Search for the cell housing the specified text and yield its (X, Y) center coordinate. 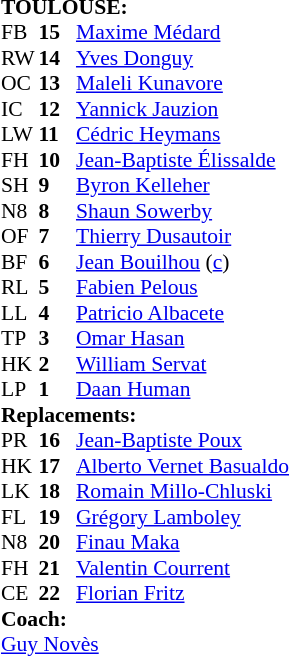
Replacements: (145, 415)
12 (57, 109)
22 (57, 593)
Cédric Heymans (182, 135)
Finau Maka (182, 543)
4 (57, 313)
Yves Donguy (182, 58)
TP (20, 339)
21 (57, 568)
LP (20, 389)
CE (20, 593)
14 (57, 58)
Maleli Kunavore (182, 83)
16 (57, 441)
RL (20, 287)
Patricio Albacete (182, 313)
PR (20, 441)
2 (57, 364)
FB (20, 33)
Thierry Dusautoir (182, 237)
Yannick Jauzion (182, 109)
BF (20, 262)
20 (57, 543)
Valentin Courrent (182, 568)
OF (20, 237)
Jean-Baptiste Poux (182, 441)
8 (57, 211)
LW (20, 135)
Florian Fritz (182, 593)
9 (57, 185)
Jean Bouilhou (c) (182, 262)
Daan Human (182, 389)
Shaun Sowerby (182, 211)
Omar Hasan (182, 339)
Jean-Baptiste Élissalde (182, 160)
10 (57, 160)
15 (57, 33)
LK (20, 491)
Fabien Pelous (182, 287)
11 (57, 135)
RW (20, 58)
6 (57, 262)
Grégory Lamboley (182, 517)
William Servat (182, 364)
Maxime Médard (182, 33)
18 (57, 491)
Romain Millo-Chluski (182, 491)
FL (20, 517)
LL (20, 313)
7 (57, 237)
17 (57, 466)
SH (20, 185)
IC (20, 109)
3 (57, 339)
19 (57, 517)
5 (57, 287)
Alberto Vernet Basualdo (182, 466)
1 (57, 389)
OC (20, 83)
Coach: (145, 619)
13 (57, 83)
Byron Kelleher (182, 185)
